Return the (X, Y) coordinate for the center point of the cell that contains the specified text.  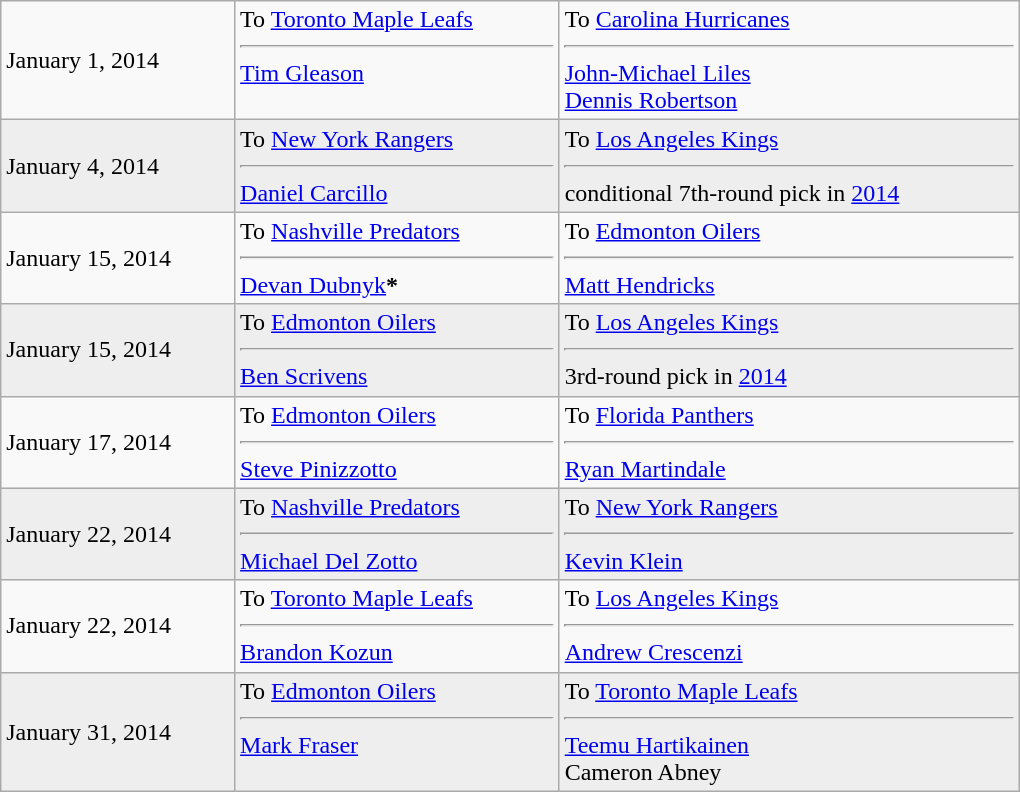
January 17, 2014 (118, 442)
To Edmonton OilersMark Fraser (398, 732)
To Carolina HurricanesJohn-Michael LilesDennis Robertson (789, 60)
To New York RangersDaniel Carcillo (398, 166)
To Florida PanthersRyan Martindale (789, 442)
To Los Angeles Kingsconditional 7th-round pick in 2014 (789, 166)
To Nashville PredatorsMichael Del Zotto (398, 534)
To Toronto Maple LeafsTim Gleason (398, 60)
To Edmonton OilersBen Scrivens (398, 350)
To Edmonton OilersMatt Hendricks (789, 258)
To Los Angeles KingsAndrew Crescenzi (789, 626)
To Toronto Maple LeafsBrandon Kozun (398, 626)
To New York RangersKevin Klein (789, 534)
To Toronto Maple LeafsTeemu HartikainenCameron Abney (789, 732)
January 31, 2014 (118, 732)
January 1, 2014 (118, 60)
To Los Angeles Kings3rd-round pick in 2014 (789, 350)
January 4, 2014 (118, 166)
To Nashville PredatorsDevan Dubnyk* (398, 258)
To Edmonton OilersSteve Pinizzotto (398, 442)
